Determine the (x, y) coordinate at the center of the cell enclosing the given text.  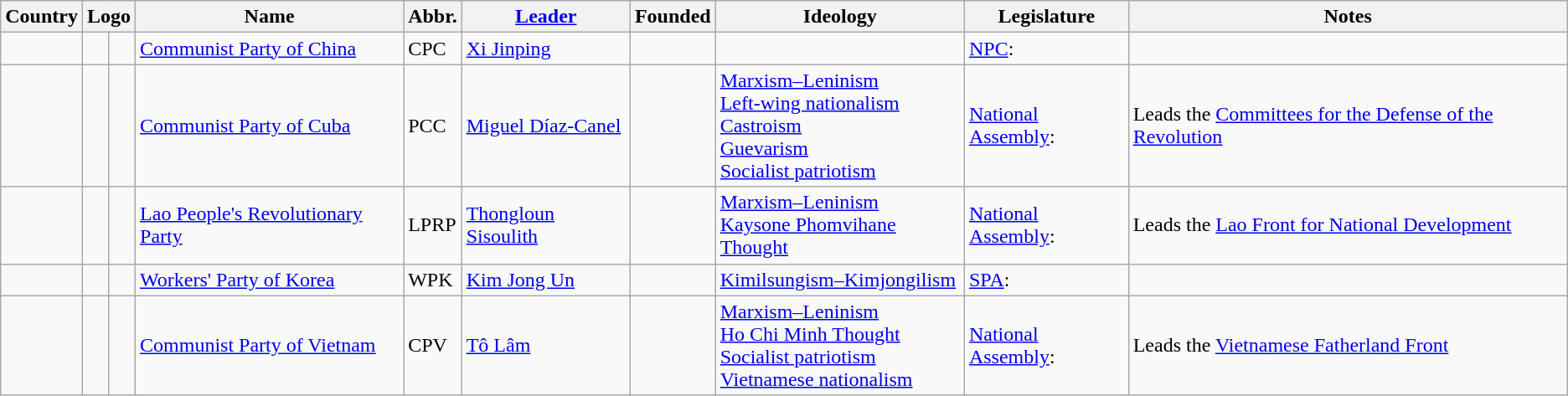
Logo (109, 17)
Miguel Díaz-Canel (546, 126)
LPRP (433, 225)
Leads the Vietnamese Fatherland Front (1348, 345)
NPC: (1046, 49)
Notes (1348, 17)
SPA: (1046, 280)
Lao People's Revolutionary Party (270, 225)
Marxism–LeninismHo Chi Minh ThoughtSocialist patriotismVietnamese nationalism (839, 345)
Thongloun Sisoulith (546, 225)
Kimilsungism–Kimjongilism (839, 280)
Leader (546, 17)
Leads the Lao Front for National Development (1348, 225)
Tô Lâm (546, 345)
Kim Jong Un (546, 280)
PCC (433, 126)
Marxism–LeninismKaysone Phomvihane Thought (839, 225)
Communist Party of Cuba (270, 126)
Workers' Party of Korea (270, 280)
Legislature (1046, 17)
CPC (433, 49)
Founded (673, 17)
Leads the Committees for the Defense of the Revolution (1348, 126)
Abbr. (433, 17)
Communist Party of China (270, 49)
Ideology (839, 17)
Country (42, 17)
Marxism–LeninismLeft-wing nationalismCastroismGuevarismSocialist patriotism (839, 126)
Xi Jinping (546, 49)
WPK (433, 280)
Communist Party of Vietnam (270, 345)
CPV (433, 345)
Name (270, 17)
